Locate the cell with the specified text and output its (X, Y) center coordinate. 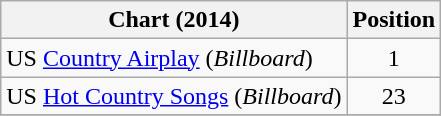
Position (394, 20)
23 (394, 96)
1 (394, 58)
US Country Airplay (Billboard) (174, 58)
US Hot Country Songs (Billboard) (174, 96)
Chart (2014) (174, 20)
